For the text-containing cell, return its midpoint in [x, y] coordinate format. 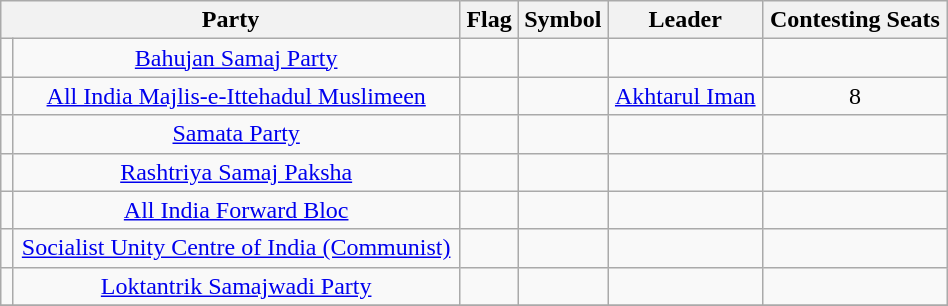
8 [856, 96]
Flag [488, 20]
Bahujan Samaj Party [236, 58]
All India Forward Bloc [236, 210]
Loktantrik Samajwadi Party [236, 286]
Leader [686, 20]
All India Majlis-e-Ittehadul Muslimeen [236, 96]
Symbol [563, 20]
Akhtarul Iman [686, 96]
Party [231, 20]
Socialist Unity Centre of India (Communist) [236, 248]
Contesting Seats [856, 20]
Samata Party [236, 134]
Rashtriya Samaj Paksha [236, 172]
